Provide the [X, Y] coordinate of the cell's center where the given text is located.  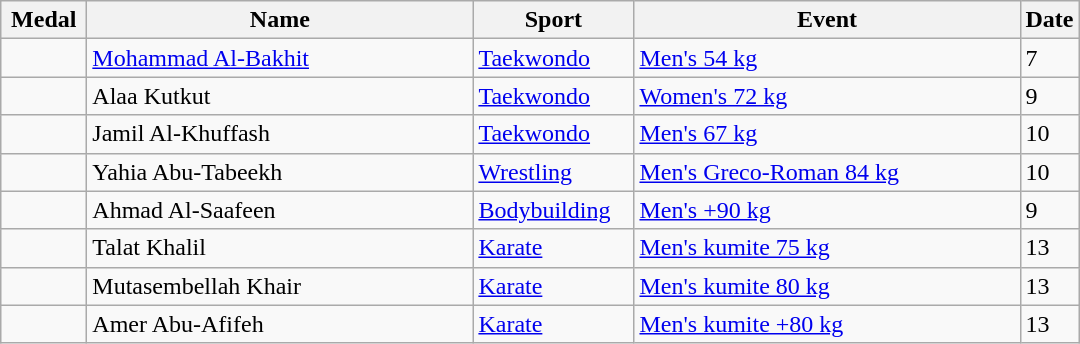
Men's Greco-Roman 84 kg [827, 172]
7 [1050, 58]
Talat Khalil [280, 248]
Amer Abu-Afifeh [280, 324]
Mutasembellah Khair [280, 286]
Wrestling [554, 172]
Mohammad Al-Bakhit [280, 58]
Jamil Al-Khuffash [280, 134]
Men's kumite +80 kg [827, 324]
Name [280, 20]
Women's 72 kg [827, 96]
Men's 54 kg [827, 58]
Bodybuilding [554, 210]
Men's kumite 75 kg [827, 248]
Ahmad Al-Saafeen [280, 210]
Men's kumite 80 kg [827, 286]
Medal [44, 20]
Sport [554, 20]
Event [827, 20]
Men's +90 kg [827, 210]
Yahia Abu-Tabeekh [280, 172]
Men's 67 kg [827, 134]
Alaa Kutkut [280, 96]
Date [1050, 20]
